From the cell containing the given text, extract its center point as (X, Y) coordinate. 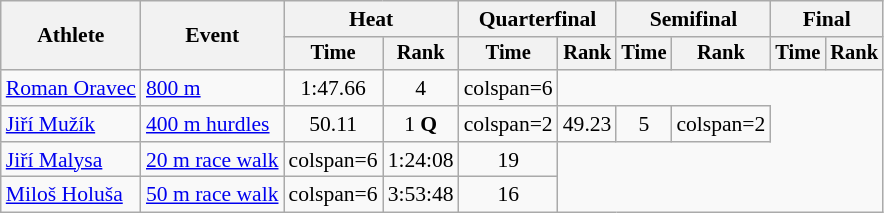
4 (421, 88)
Roman Oravec (71, 88)
800 m (212, 88)
Jiří Malysa (71, 160)
5 (644, 124)
1 Q (421, 124)
400 m hurdles (212, 124)
Miloš Holuša (71, 195)
3:53:48 (421, 195)
1:24:08 (421, 160)
Event (212, 36)
Semifinal (693, 19)
Athlete (71, 36)
19 (508, 160)
Final (826, 19)
20 m race walk (212, 160)
Quarterfinal (538, 19)
16 (508, 195)
Heat (372, 19)
1:47.66 (334, 88)
Jiří Mužík (71, 124)
50.11 (334, 124)
49.23 (588, 124)
50 m race walk (212, 195)
